Search for the cell housing the specified text and yield its [x, y] center coordinate. 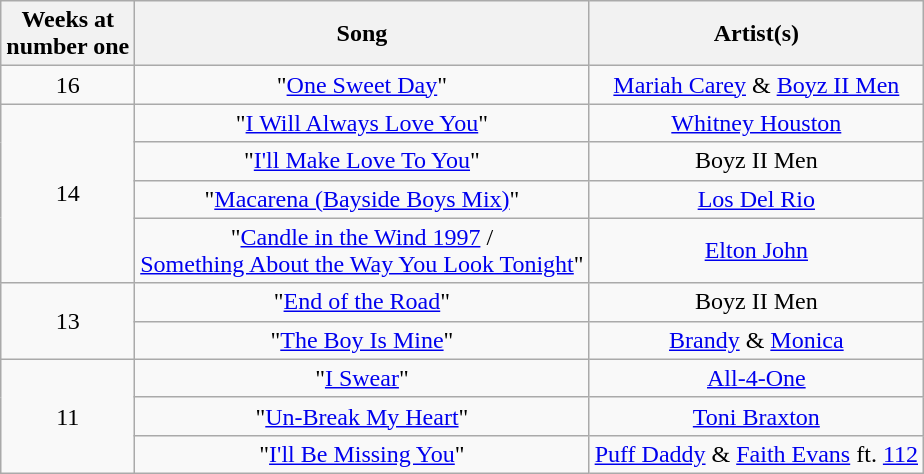
Toni Braxton [756, 416]
"I Swear" [362, 378]
"Un-Break My Heart" [362, 416]
"I Will Always Love You" [362, 123]
"One Sweet Day" [362, 85]
13 [68, 321]
"Candle in the Wind 1997 / Something About the Way You Look Tonight" [362, 250]
All-4-One [756, 378]
Elton John [756, 250]
14 [68, 194]
Song [362, 34]
Puff Daddy & Faith Evans ft. 112 [756, 454]
Artist(s) [756, 34]
Whitney Houston [756, 123]
"I'll Be Missing You" [362, 454]
"Macarena (Bayside Boys Mix)" [362, 199]
"The Boy Is Mine" [362, 340]
11 [68, 416]
Los Del Rio [756, 199]
16 [68, 85]
Weeks atnumber one [68, 34]
"End of the Road" [362, 302]
"I'll Make Love To You" [362, 161]
Brandy & Monica [756, 340]
Mariah Carey & Boyz II Men [756, 85]
